Return the [x, y] coordinate for the center point of the cell that contains the specified text.  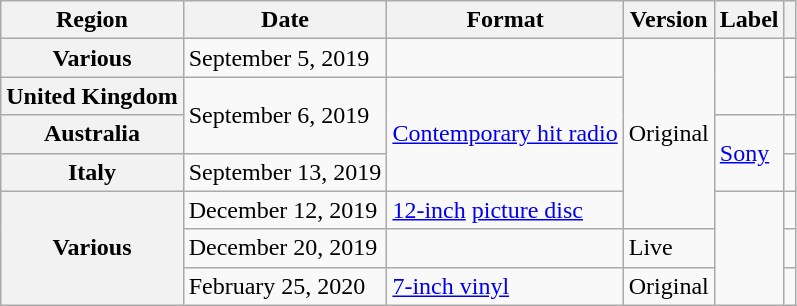
Live [668, 248]
Sony [749, 153]
September 5, 2019 [285, 58]
Label [749, 20]
September 6, 2019 [285, 115]
Australia [92, 134]
February 25, 2020 [285, 286]
Date [285, 20]
Italy [92, 172]
7-inch vinyl [505, 286]
December 20, 2019 [285, 248]
United Kingdom [92, 96]
Format [505, 20]
Contemporary hit radio [505, 134]
12-inch picture disc [505, 210]
Region [92, 20]
September 13, 2019 [285, 172]
Version [668, 20]
December 12, 2019 [285, 210]
